Identify which cell holds the provided text, then report its [x, y] central coordinate. 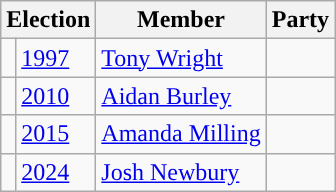
2010 [56, 96]
Tony Wright [181, 58]
Aidan Burley [181, 96]
Josh Newbury [181, 172]
1997 [56, 58]
Amanda Milling [181, 134]
2024 [56, 172]
Election [48, 20]
2015 [56, 134]
Member [181, 20]
Party [300, 20]
